Capture the cell that displays the provided text and extract its [x, y] central coordinate. 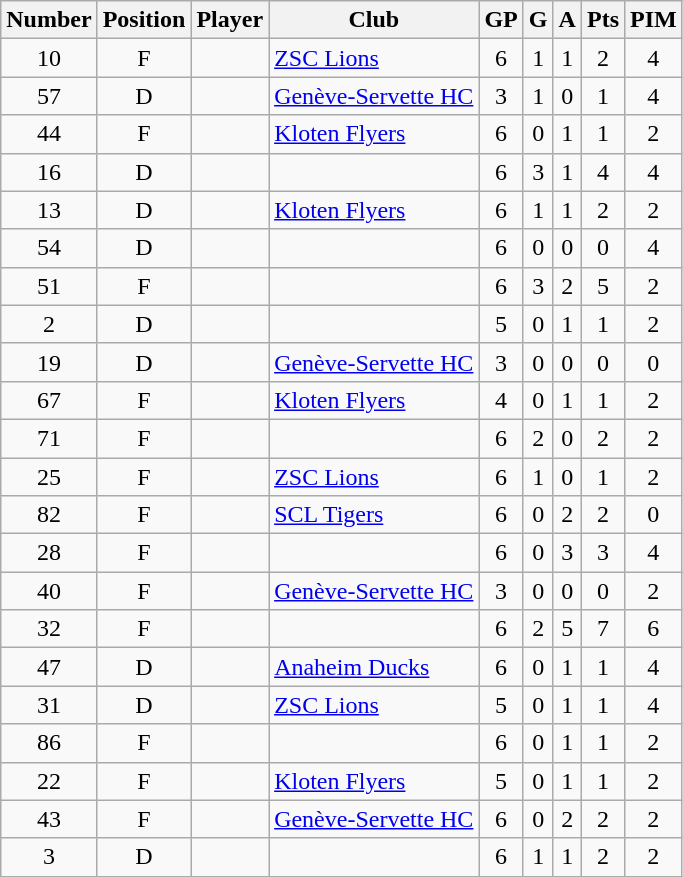
57 [49, 96]
Player [230, 20]
GP [501, 20]
Pts [602, 20]
SCL Tigers [374, 515]
19 [49, 362]
43 [49, 819]
67 [49, 400]
10 [49, 58]
PIM [654, 20]
86 [49, 743]
40 [49, 591]
51 [49, 286]
13 [49, 210]
71 [49, 438]
A [567, 20]
Anaheim Ducks [374, 667]
22 [49, 781]
16 [49, 172]
Club [374, 20]
7 [602, 629]
Number [49, 20]
47 [49, 667]
31 [49, 705]
82 [49, 515]
Position [144, 20]
54 [49, 248]
28 [49, 553]
G [538, 20]
32 [49, 629]
44 [49, 134]
25 [49, 477]
